Scan for the cell matching the given text and deliver its (X, Y) coordinate at center. 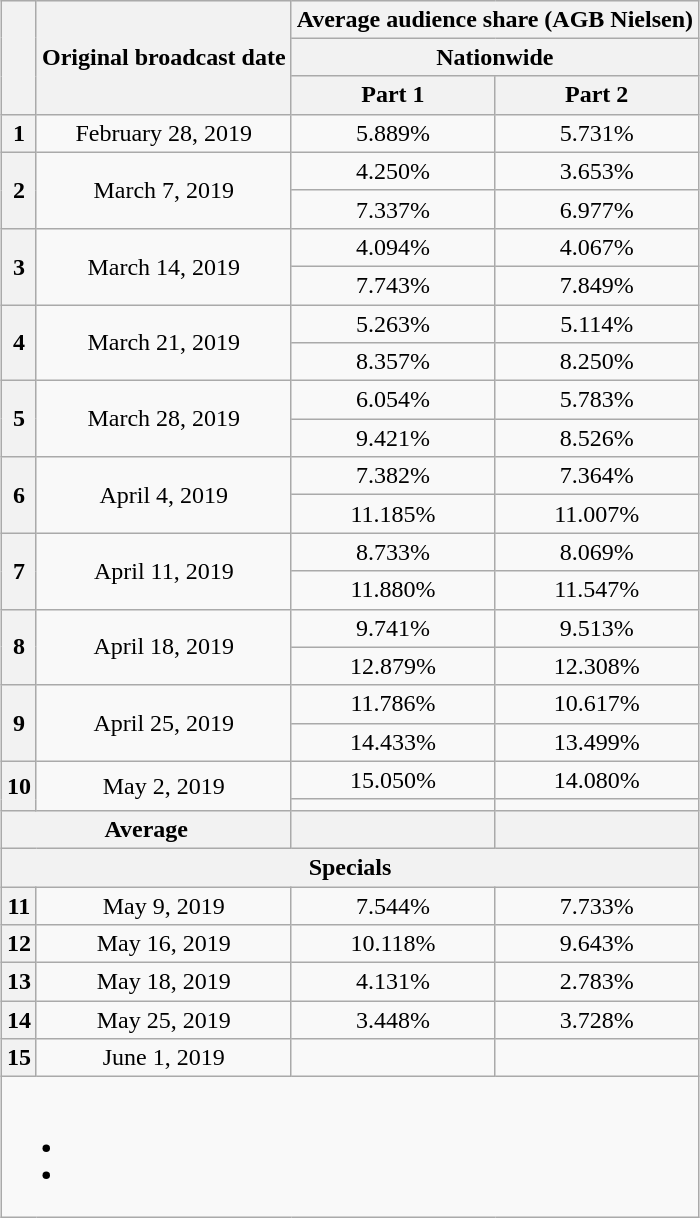
6.054% (393, 400)
March 14, 2019 (164, 266)
7.364% (597, 476)
8.250% (597, 362)
9.643% (597, 944)
Average (146, 829)
11.185% (393, 514)
12.308% (597, 666)
3.448% (393, 1020)
May 9, 2019 (164, 905)
11.880% (393, 590)
11.547% (597, 590)
March 7, 2019 (164, 190)
4.094% (393, 247)
February 28, 2019 (164, 133)
8.069% (597, 552)
March 21, 2019 (164, 342)
10 (18, 786)
5.783% (597, 400)
April 25, 2019 (164, 723)
8.526% (597, 438)
April 18, 2019 (164, 647)
April 4, 2019 (164, 495)
7.382% (393, 476)
8.733% (393, 552)
4.131% (393, 982)
11 (18, 905)
May 18, 2019 (164, 982)
5.263% (393, 323)
11.007% (597, 514)
4 (18, 342)
5.731% (597, 133)
7.743% (393, 285)
April 11, 2019 (164, 571)
8 (18, 647)
7.733% (597, 905)
4.250% (393, 171)
7.544% (393, 905)
13 (18, 982)
Part 2 (597, 95)
Specials (350, 867)
March 28, 2019 (164, 419)
2.783% (597, 982)
6.977% (597, 209)
15.050% (393, 780)
11.786% (393, 704)
May 2, 2019 (164, 786)
5.114% (597, 323)
June 1, 2019 (164, 1058)
3 (18, 266)
7.849% (597, 285)
15 (18, 1058)
7 (18, 571)
14 (18, 1020)
10.118% (393, 944)
5 (18, 419)
May 25, 2019 (164, 1020)
Nationwide (494, 57)
14.433% (393, 742)
3.728% (597, 1020)
7.337% (393, 209)
Average audience share (AGB Nielsen) (494, 19)
Part 1 (393, 95)
13.499% (597, 742)
6 (18, 495)
3.653% (597, 171)
9.741% (393, 628)
Original broadcast date (164, 57)
5.889% (393, 133)
12 (18, 944)
12.879% (393, 666)
9.513% (597, 628)
8.357% (393, 362)
May 16, 2019 (164, 944)
2 (18, 190)
1 (18, 133)
10.617% (597, 704)
9.421% (393, 438)
14.080% (597, 780)
9 (18, 723)
4.067% (597, 247)
